Extract the [x, y] coordinate from the center of the cell holding the provided text.  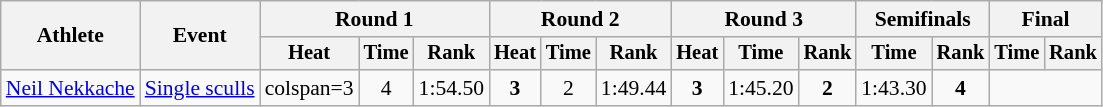
Round 2 [580, 19]
Single sculls [200, 88]
colspan=3 [310, 88]
Round 3 [764, 19]
Athlete [70, 36]
Event [200, 36]
1:54.50 [452, 88]
1:49.44 [634, 88]
Final [1045, 19]
1:43.30 [894, 88]
1:45.20 [760, 88]
Neil Nekkache [70, 88]
Round 1 [374, 19]
Semifinals [922, 19]
